Capture the cell that displays the provided text and extract its [X, Y] central coordinate. 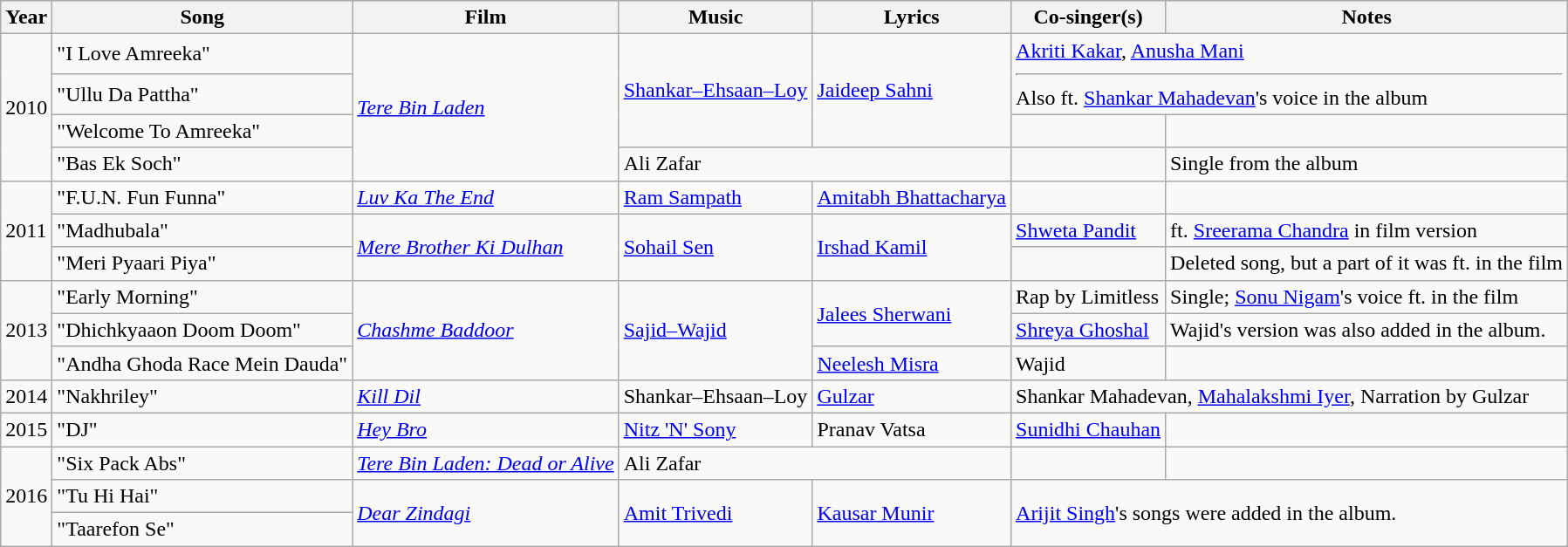
Year [26, 17]
Kill Dil [485, 396]
Rap by Limitless [1089, 297]
2014 [26, 396]
Jaideep Sahni [912, 91]
"Meri Pyaari Piya" [202, 263]
Mere Brother Ki Dulhan [485, 247]
2015 [26, 429]
Shweta Pandit [1089, 230]
Wajid's version was also added in the album. [1366, 330]
Lyrics [912, 17]
2016 [26, 496]
Pranav Vatsa [912, 429]
Sunidhi Chauhan [1089, 429]
Sajid–Wajid [716, 330]
Amit Trivedi [716, 513]
Irshad Kamil [912, 247]
Sohail Sen [716, 247]
"Early Morning" [202, 297]
Notes [1366, 17]
Kausar Munir [912, 513]
ft. Sreerama Chandra in film version [1366, 230]
"F.U.N. Fun Funna" [202, 197]
Ram Sampath [716, 197]
"Madhubala" [202, 230]
Dear Zindagi [485, 513]
Song [202, 17]
Akriti Kakar, Anusha ManiAlso ft. Shankar Mahadevan's voice in the album [1290, 74]
"Tu Hi Hai" [202, 496]
Film [485, 17]
Jalees Sherwani [912, 313]
"Ullu Da Pattha" [202, 94]
"DJ" [202, 429]
"Six Pack Abs" [202, 463]
Nitz 'N' Sony [716, 429]
Single from the album [1366, 164]
Wajid [1089, 363]
Chashme Baddoor [485, 330]
"Taarefon Se" [202, 530]
2010 [26, 107]
2011 [26, 230]
Shankar Mahadevan, Mahalakshmi Iyer, Narration by Gulzar [1290, 396]
Arijit Singh's songs were added in the album. [1290, 513]
Music [716, 17]
"I Love Amreeka" [202, 54]
Co-singer(s) [1089, 17]
Gulzar [912, 396]
"Andha Ghoda Race Mein Dauda" [202, 363]
Shreya Ghoshal [1089, 330]
2013 [26, 330]
"Welcome To Amreeka" [202, 131]
"Nakhriley" [202, 396]
"Dhichkyaaon Doom Doom" [202, 330]
Luv Ka The End [485, 197]
Hey Bro [485, 429]
Deleted song, but a part of it was ft. in the film [1366, 263]
"Bas Ek Soch" [202, 164]
Amitabh Bhattacharya [912, 197]
Single; Sonu Nigam's voice ft. in the film [1366, 297]
Neelesh Misra [912, 363]
Tere Bin Laden [485, 107]
Tere Bin Laden: Dead or Alive [485, 463]
